Return the (X, Y) coordinate for the center point of the cell that contains the specified text.  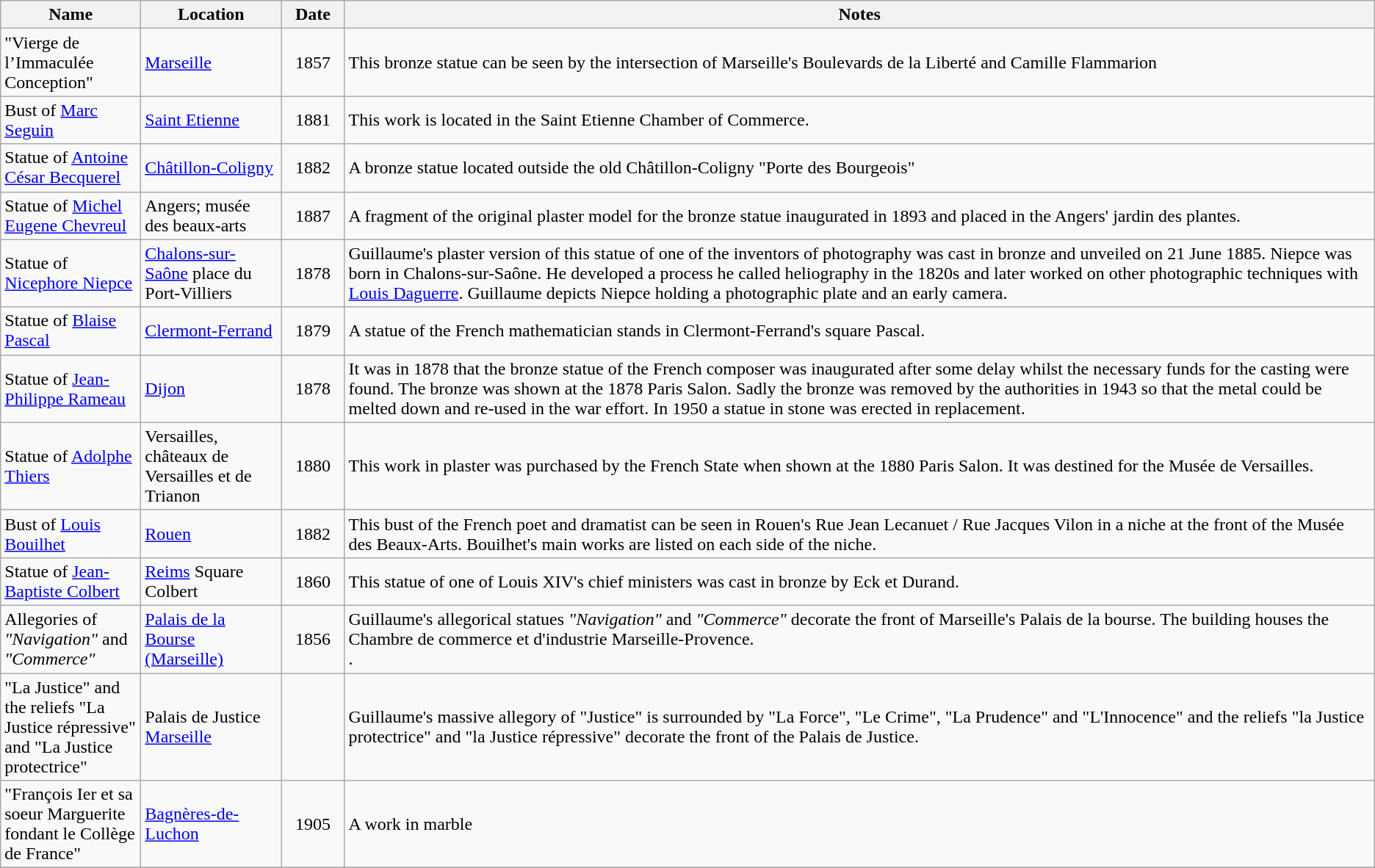
Palais de Justice Marseille (212, 726)
Saint Etienne (212, 120)
Statue of Jean-Philippe Rameau (71, 388)
Versailles, châteaux de Versailles et de Trianon (212, 466)
1905 (313, 824)
Dijon (212, 388)
A fragment of the original plaster model for the bronze statue inaugurated in 1893 and placed in the Angers' jardin des plantes. (859, 216)
Date (313, 15)
Chalons-sur-Saône place du Port-Villiers (212, 273)
Bust of Louis Bouilhet (71, 533)
Reims Square Colbert (212, 582)
Statue of Nicephore Niepce (71, 273)
Statue of Blaise Pascal (71, 330)
"Vierge de l’Immaculée Conception" (71, 62)
1860 (313, 582)
Bagnères-de-Luchon (212, 824)
Statue of Michel Eugene Chevreul (71, 216)
Name (71, 15)
1887 (313, 216)
Rouen (212, 533)
1879 (313, 330)
1880 (313, 466)
Allegories of "Navigation" and "Commerce" (71, 639)
Angers; musée des beaux-arts (212, 216)
1856 (313, 639)
Châtillon-Coligny (212, 167)
Location (212, 15)
This statue of one of Louis XIV's chief ministers was cast in bronze by Eck et Durand. (859, 582)
Marseille (212, 62)
"La Justice" and the reliefs "La Justice répressive" and "La Justice protectrice" (71, 726)
"François Ier et sa soeur Marguerite fondant le Collège de France" (71, 824)
This work is located in the Saint Etienne Chamber of Commerce. (859, 120)
Statue of Jean-Baptiste Colbert (71, 582)
Statue of Adolphe Thiers (71, 466)
A bronze statue located outside the old Châtillon-Coligny "Porte des Bourgeois" (859, 167)
1881 (313, 120)
A work in marble (859, 824)
This bronze statue can be seen by the intersection of Marseille's Boulevards de la Liberté and Camille Flammarion (859, 62)
A statue of the French mathematician stands in Clermont-Ferrand's square Pascal. (859, 330)
1857 (313, 62)
Notes (859, 15)
Bust of Marc Seguin (71, 120)
This work in plaster was purchased by the French State when shown at the 1880 Paris Salon. It was destined for the Musée de Versailles. (859, 466)
Palais de la Bourse (Marseille) (212, 639)
Clermont-Ferrand (212, 330)
Statue of Antoine César Becquerel (71, 167)
